Determine the [x, y] coordinate at the center of the cell enclosing the given text.  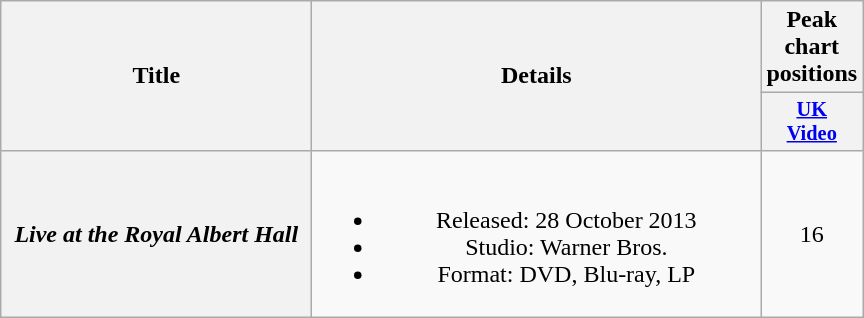
16 [812, 234]
Released: 28 October 2013Studio: Warner Bros.Format: DVD, Blu-ray, LP [536, 234]
Title [156, 76]
Live at the Royal Albert Hall [156, 234]
UKVideo [812, 122]
Peak chart positions [812, 47]
Details [536, 76]
